Identify which cell holds the provided text, then report its [X, Y] central coordinate. 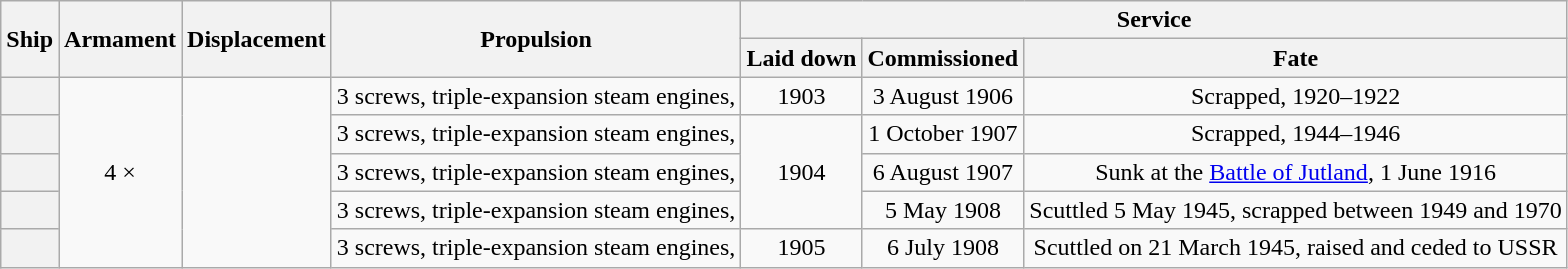
Fate [1296, 58]
6 July 1908 [943, 248]
Scuttled on 21 March 1945, raised and ceded to USSR [1296, 248]
3 August 1906 [943, 96]
Scuttled 5 May 1945, scrapped between 1949 and 1970 [1296, 210]
Scrapped, 1944–1946 [1296, 134]
Displacement [257, 39]
1 October 1907 [943, 134]
1905 [802, 248]
Armament [120, 39]
6 August 1907 [943, 172]
Laid down [802, 58]
4 × [120, 172]
1903 [802, 96]
Scrapped, 1920–1922 [1296, 96]
Commissioned [943, 58]
Propulsion [536, 39]
Sunk at the Battle of Jutland, 1 June 1916 [1296, 172]
5 May 1908 [943, 210]
1904 [802, 172]
Service [1154, 20]
Ship [30, 39]
